For the text-containing cell, return its midpoint in (X, Y) coordinate format. 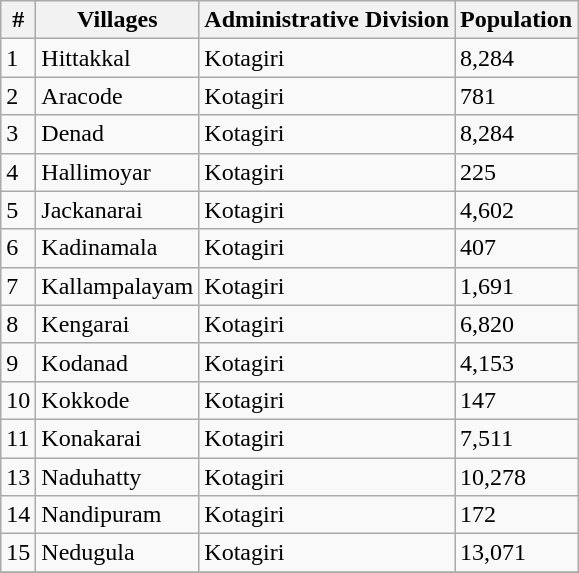
4,602 (516, 210)
7 (18, 286)
4,153 (516, 362)
Population (516, 20)
Kadinamala (118, 248)
15 (18, 553)
Jackanarai (118, 210)
13,071 (516, 553)
Kengarai (118, 324)
10,278 (516, 477)
Aracode (118, 96)
2 (18, 96)
Denad (118, 134)
Hittakkal (118, 58)
7,511 (516, 438)
Kallampalayam (118, 286)
407 (516, 248)
8 (18, 324)
1 (18, 58)
Kokkode (118, 400)
11 (18, 438)
# (18, 20)
5 (18, 210)
147 (516, 400)
10 (18, 400)
781 (516, 96)
Nedugula (118, 553)
Konakarai (118, 438)
225 (516, 172)
172 (516, 515)
6 (18, 248)
4 (18, 172)
6,820 (516, 324)
Nandipuram (118, 515)
Naduhatty (118, 477)
Administrative Division (327, 20)
13 (18, 477)
1,691 (516, 286)
9 (18, 362)
3 (18, 134)
Hallimoyar (118, 172)
14 (18, 515)
Villages (118, 20)
Kodanad (118, 362)
